Search for the cell housing the specified text and yield its [x, y] center coordinate. 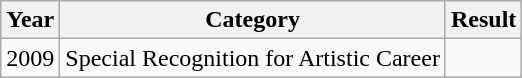
Special Recognition for Artistic Career [253, 58]
Result [483, 20]
Category [253, 20]
2009 [30, 58]
Year [30, 20]
